Determine the (x, y) coordinate at the center of the cell enclosing the given text.  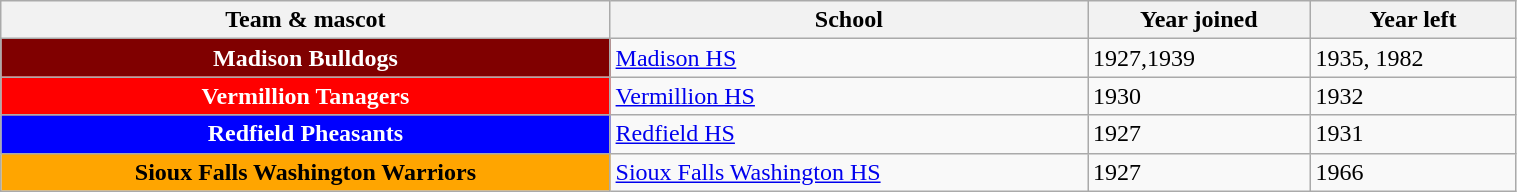
1935, 1982 (1413, 58)
School (849, 20)
Sioux Falls Washington Warriors (306, 172)
1930 (1199, 96)
Redfield HS (849, 134)
Redfield Pheasants (306, 134)
1927,1939 (1199, 58)
Year joined (1199, 20)
Vermillion HS (849, 96)
Year left (1413, 20)
Madison Bulldogs (306, 58)
1931 (1413, 134)
1932 (1413, 96)
1966 (1413, 172)
Vermillion Tanagers (306, 96)
Madison HS (849, 58)
Sioux Falls Washington HS (849, 172)
Team & mascot (306, 20)
